Detect which cell encompasses the target text, then output its (X, Y) center coordinate. 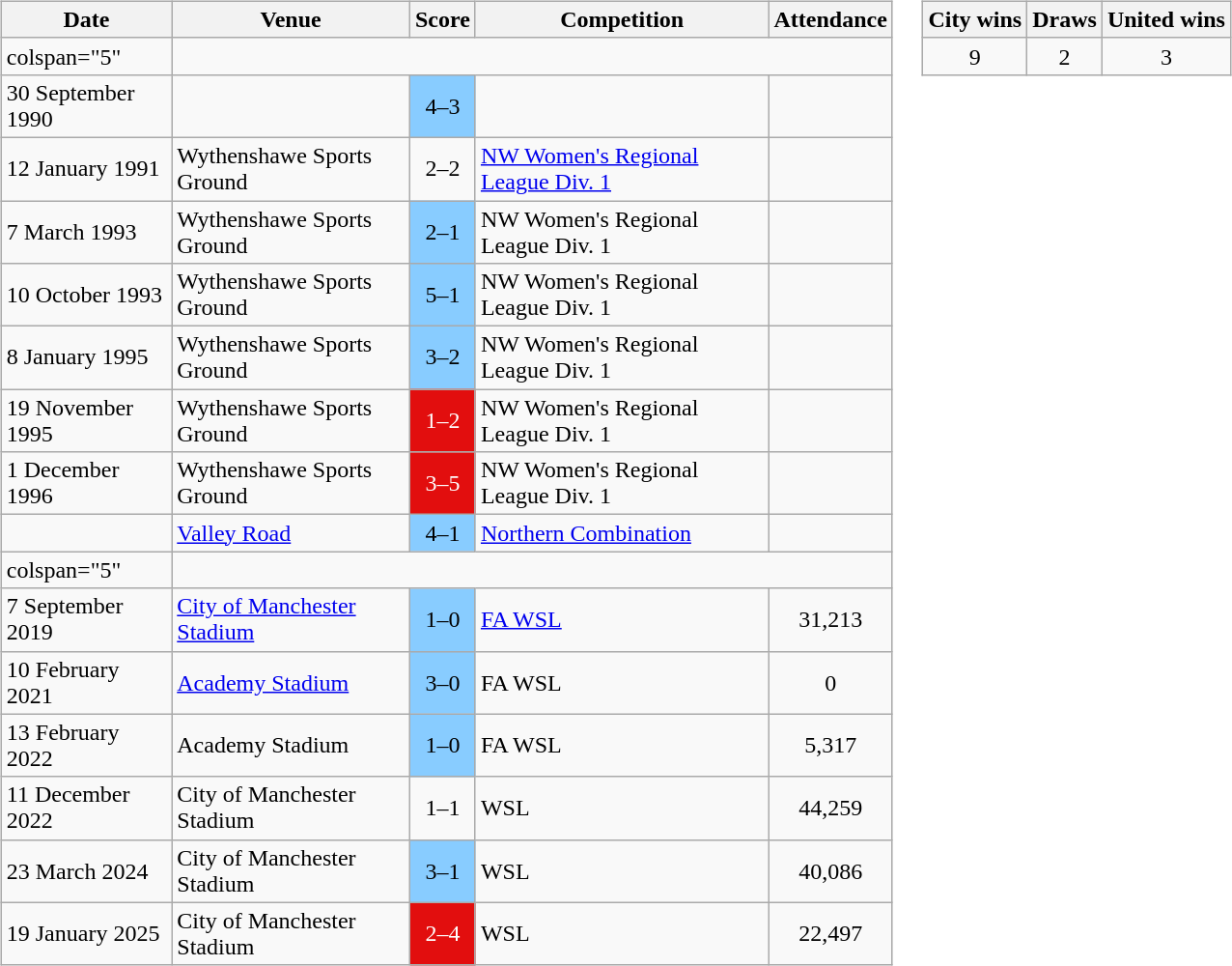
11 December 2022 (87, 808)
22,497 (830, 933)
5–1 (442, 296)
Score (442, 19)
2–4 (442, 933)
0 (830, 682)
Date (87, 19)
2–2 (442, 168)
12 January 1991 (87, 168)
1–2 (442, 421)
3–2 (442, 357)
Competition (622, 19)
3 (1166, 56)
9 (975, 56)
40,086 (830, 871)
4–3 (442, 106)
10 October 1993 (87, 296)
23 March 2024 (87, 871)
4–1 (442, 533)
Northern Combination (622, 533)
City wins (975, 19)
5,317 (830, 746)
Valley Road (292, 533)
8 January 1995 (87, 357)
2 (1065, 56)
3–5 (442, 483)
3–1 (442, 871)
United wins (1166, 19)
30 September 1990 (87, 106)
1–1 (442, 808)
19 January 2025 (87, 933)
2–1 (442, 232)
13 February 2022 (87, 746)
Attendance (830, 19)
3–0 (442, 682)
10 February 2021 (87, 682)
Venue (292, 19)
44,259 (830, 808)
7 March 1993 (87, 232)
19 November 1995 (87, 421)
1 December 1996 (87, 483)
Draws (1065, 19)
7 September 2019 (87, 620)
31,213 (830, 620)
